Detect which cell encompasses the target text, then output its [X, Y] center coordinate. 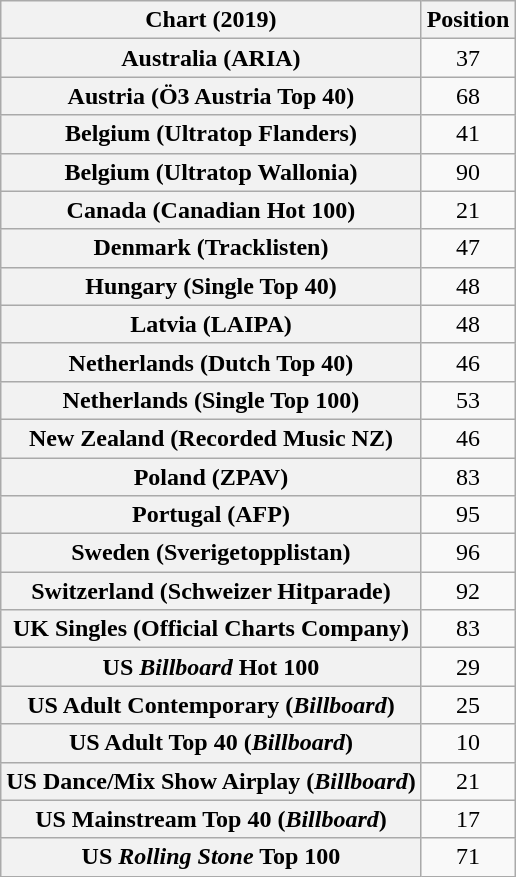
68 [468, 96]
Netherlands (Single Top 100) [211, 400]
US Adult Top 40 (Billboard) [211, 743]
US Dance/Mix Show Airplay (Billboard) [211, 781]
Austria (Ö3 Austria Top 40) [211, 96]
95 [468, 515]
Sweden (Sverigetopplistan) [211, 553]
Switzerland (Schweizer Hitparade) [211, 591]
Denmark (Tracklisten) [211, 248]
Poland (ZPAV) [211, 477]
UK Singles (Official Charts Company) [211, 629]
Chart (2019) [211, 20]
29 [468, 667]
17 [468, 819]
Belgium (Ultratop Flanders) [211, 134]
US Rolling Stone Top 100 [211, 857]
25 [468, 705]
47 [468, 248]
US Billboard Hot 100 [211, 667]
41 [468, 134]
96 [468, 553]
Hungary (Single Top 40) [211, 286]
Netherlands (Dutch Top 40) [211, 362]
10 [468, 743]
Canada (Canadian Hot 100) [211, 210]
92 [468, 591]
Latvia (LAIPA) [211, 324]
Position [468, 20]
71 [468, 857]
53 [468, 400]
New Zealand (Recorded Music NZ) [211, 438]
37 [468, 58]
Belgium (Ultratop Wallonia) [211, 172]
Australia (ARIA) [211, 58]
Portugal (AFP) [211, 515]
US Mainstream Top 40 (Billboard) [211, 819]
US Adult Contemporary (Billboard) [211, 705]
90 [468, 172]
